Return the (x, y) coordinate for the center point of the cell that contains the specified text.  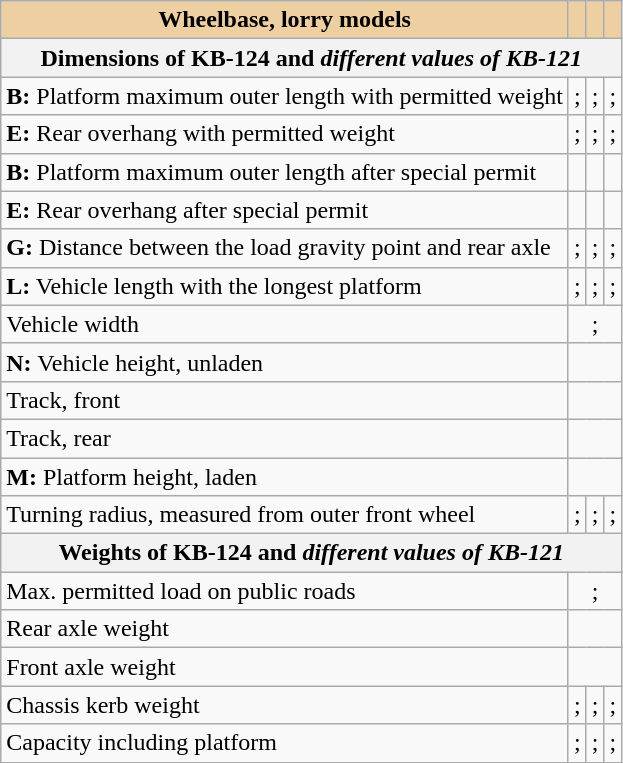
Chassis kerb weight (285, 705)
B: Platform maximum outer length with permitted weight (285, 96)
Max. permitted load on public roads (285, 591)
Turning radius, measured from outer front wheel (285, 515)
N: Vehicle height, unladen (285, 362)
Front axle weight (285, 667)
Rear axle weight (285, 629)
E: Rear overhang after special permit (285, 210)
Track, front (285, 400)
Dimensions of KB-124 and different values of KB-121 (312, 58)
L: Vehicle length with the longest platform (285, 286)
Weights of KB-124 and different values of KB-121 (312, 553)
Vehicle width (285, 324)
B: Platform maximum outer length after special permit (285, 172)
G: Distance between the load gravity point and rear axle (285, 248)
E: Rear overhang with permitted weight (285, 134)
Track, rear (285, 438)
Capacity including platform (285, 743)
M: Platform height, laden (285, 477)
Wheelbase, lorry models (285, 20)
